Provide the [x, y] coordinate of the cell's center where the given text is located.  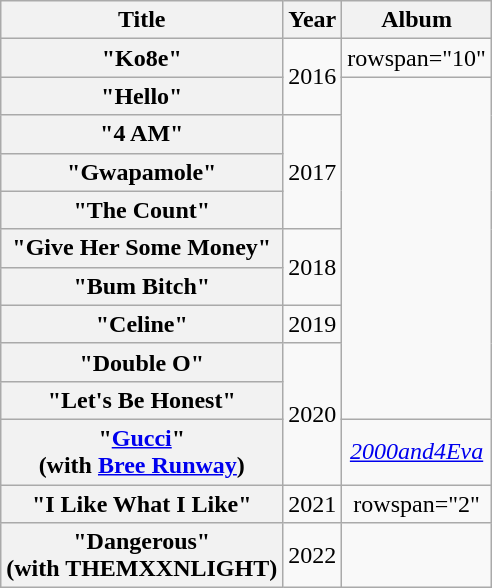
"Hello" [142, 96]
"Gwapamole" [142, 172]
2020 [312, 414]
rowspan="10" [417, 58]
2016 [312, 77]
"Double O" [142, 362]
2017 [312, 172]
Album [417, 20]
"Bum Bitch" [142, 286]
"Dangerous" (with THEMXXNLIGHT) [142, 556]
2000and4Eva [417, 452]
2018 [312, 267]
2019 [312, 324]
Title [142, 20]
"Ko8e" [142, 58]
"Gucci" (with Bree Runway) [142, 452]
"Give Her Some Money" [142, 248]
"The Count" [142, 210]
"Celine" [142, 324]
Year [312, 20]
"Let's Be Honest" [142, 400]
rowspan="2" [417, 503]
2021 [312, 503]
2022 [312, 556]
"4 AM" [142, 134]
"I Like What I Like" [142, 503]
